Identify which cell holds the provided text, then report its [X, Y] central coordinate. 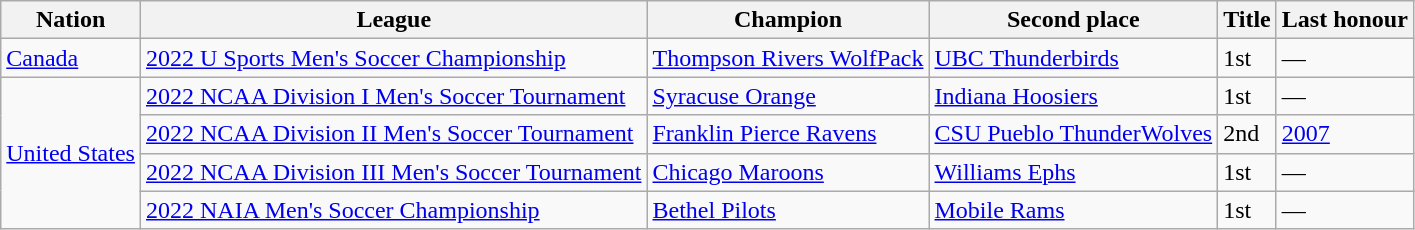
2022 U Sports Men's Soccer Championship [394, 58]
Second place [1074, 20]
Last honour [1344, 20]
Bethel Pilots [788, 210]
CSU Pueblo ThunderWolves [1074, 134]
2022 NAIA Men's Soccer Championship [394, 210]
Chicago Maroons [788, 172]
2022 NCAA Division II Men's Soccer Tournament [394, 134]
Nation [71, 20]
2022 NCAA Division III Men's Soccer Tournament [394, 172]
2022 NCAA Division I Men's Soccer Tournament [394, 96]
2007 [1344, 134]
League [394, 20]
Title [1248, 20]
Indiana Hoosiers [1074, 96]
UBC Thunderbirds [1074, 58]
Syracuse Orange [788, 96]
Champion [788, 20]
Williams Ephs [1074, 172]
Franklin Pierce Ravens [788, 134]
United States [71, 153]
Thompson Rivers WolfPack [788, 58]
Mobile Rams [1074, 210]
2nd [1248, 134]
Canada [71, 58]
